From the cell containing the given text, extract its center point as (X, Y) coordinate. 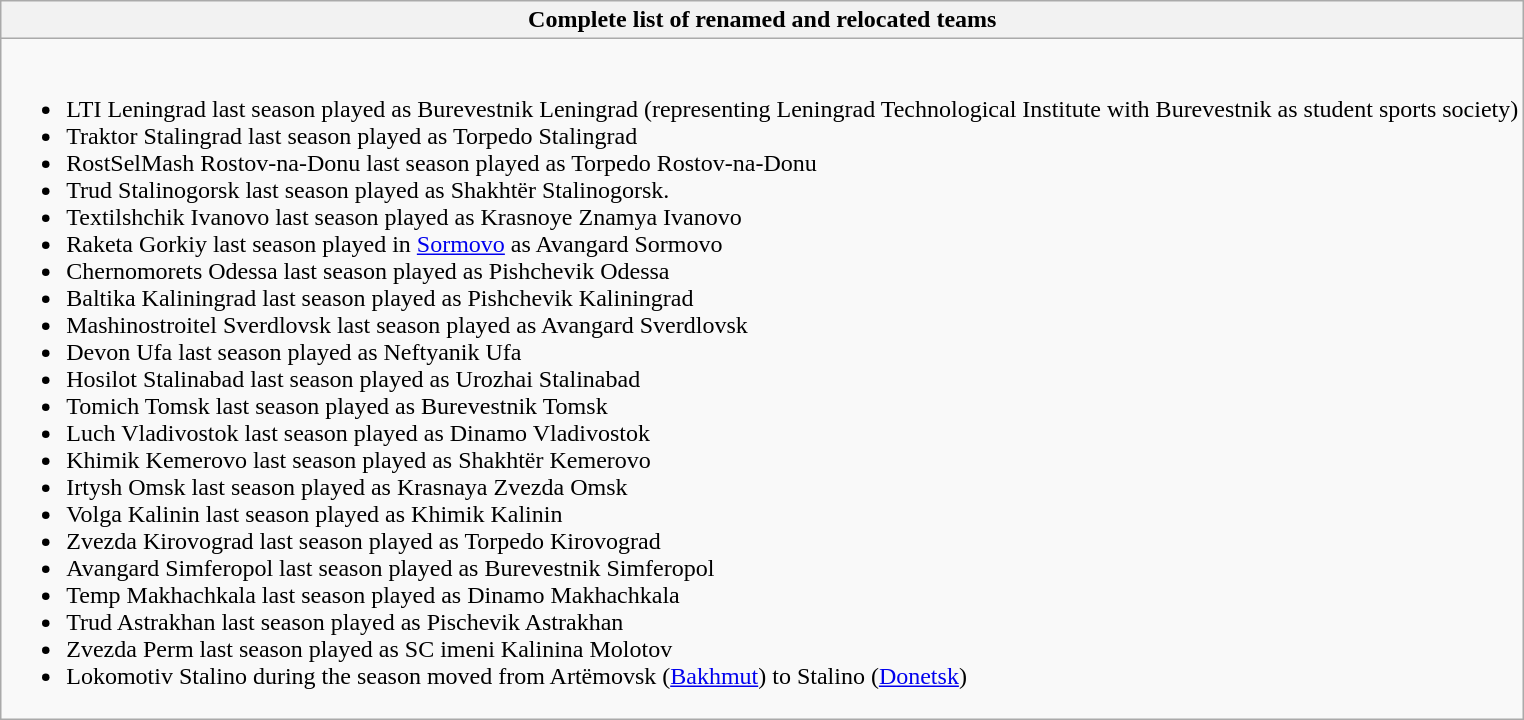
Complete list of renamed and relocated teams (762, 20)
